Capture the cell that displays the provided text and extract its [X, Y] central coordinate. 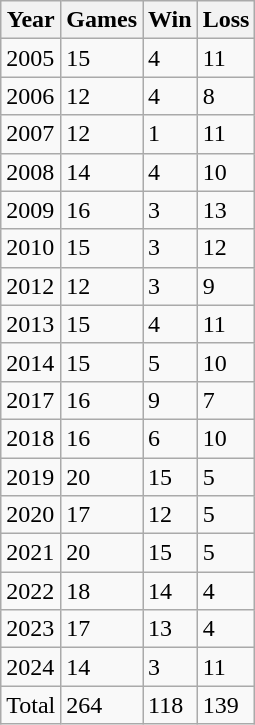
2007 [31, 134]
2008 [31, 172]
6 [170, 438]
2006 [31, 96]
2021 [31, 553]
Loss [226, 20]
7 [226, 400]
2018 [31, 438]
2005 [31, 58]
Total [31, 705]
2022 [31, 591]
118 [170, 705]
Year [31, 20]
2010 [31, 248]
2019 [31, 477]
139 [226, 705]
2013 [31, 324]
2024 [31, 667]
2009 [31, 210]
2012 [31, 286]
Games [102, 20]
18 [102, 591]
1 [170, 134]
2014 [31, 362]
Win [170, 20]
264 [102, 705]
2023 [31, 629]
2020 [31, 515]
8 [226, 96]
2017 [31, 400]
